Scan for the cell matching the given text and deliver its [X, Y] coordinate at center. 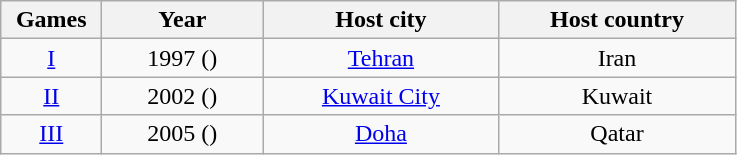
Kuwait [617, 96]
2002 () [182, 96]
I [52, 58]
2005 () [182, 134]
Host country [617, 20]
1997 () [182, 58]
Games [52, 20]
Tehran [381, 58]
Host city [381, 20]
Iran [617, 58]
Kuwait City [381, 96]
III [52, 134]
Doha [381, 134]
II [52, 96]
Qatar [617, 134]
Year [182, 20]
